From the cell containing the given text, extract its center point as (x, y) coordinate. 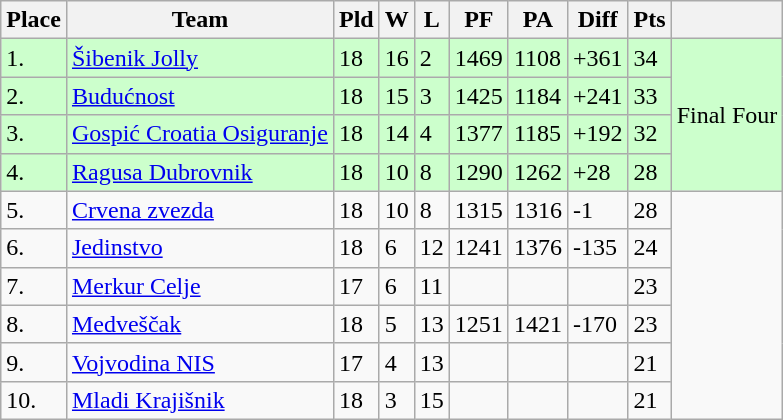
+241 (598, 96)
7. (34, 286)
Ragusa Dubrovnik (200, 172)
Final Four (727, 115)
Budućnost (200, 96)
10. (34, 400)
11 (432, 286)
-135 (598, 248)
Team (200, 20)
Jedinstvo (200, 248)
5 (396, 324)
Medveščak (200, 324)
8. (34, 324)
W (396, 20)
32 (650, 134)
Pld (356, 20)
24 (650, 248)
Gospić Croatia Osiguranje (200, 134)
1469 (478, 58)
Merkur Celje (200, 286)
2 (432, 58)
6. (34, 248)
1. (34, 58)
1376 (538, 248)
1316 (538, 210)
1262 (538, 172)
4. (34, 172)
Place (34, 20)
9. (34, 362)
1108 (538, 58)
-170 (598, 324)
Diff (598, 20)
1251 (478, 324)
2. (34, 96)
14 (396, 134)
+28 (598, 172)
-1 (598, 210)
PF (478, 20)
1421 (538, 324)
PA (538, 20)
1185 (538, 134)
Crvena zvezda (200, 210)
+192 (598, 134)
33 (650, 96)
3. (34, 134)
1425 (478, 96)
5. (34, 210)
34 (650, 58)
Šibenik Jolly (200, 58)
1290 (478, 172)
Pts (650, 20)
1377 (478, 134)
L (432, 20)
16 (396, 58)
12 (432, 248)
+361 (598, 58)
Mladi Krajišnik (200, 400)
1184 (538, 96)
1241 (478, 248)
Vojvodina NIS (200, 362)
1315 (478, 210)
